From the cell containing the given text, extract its center point as [x, y] coordinate. 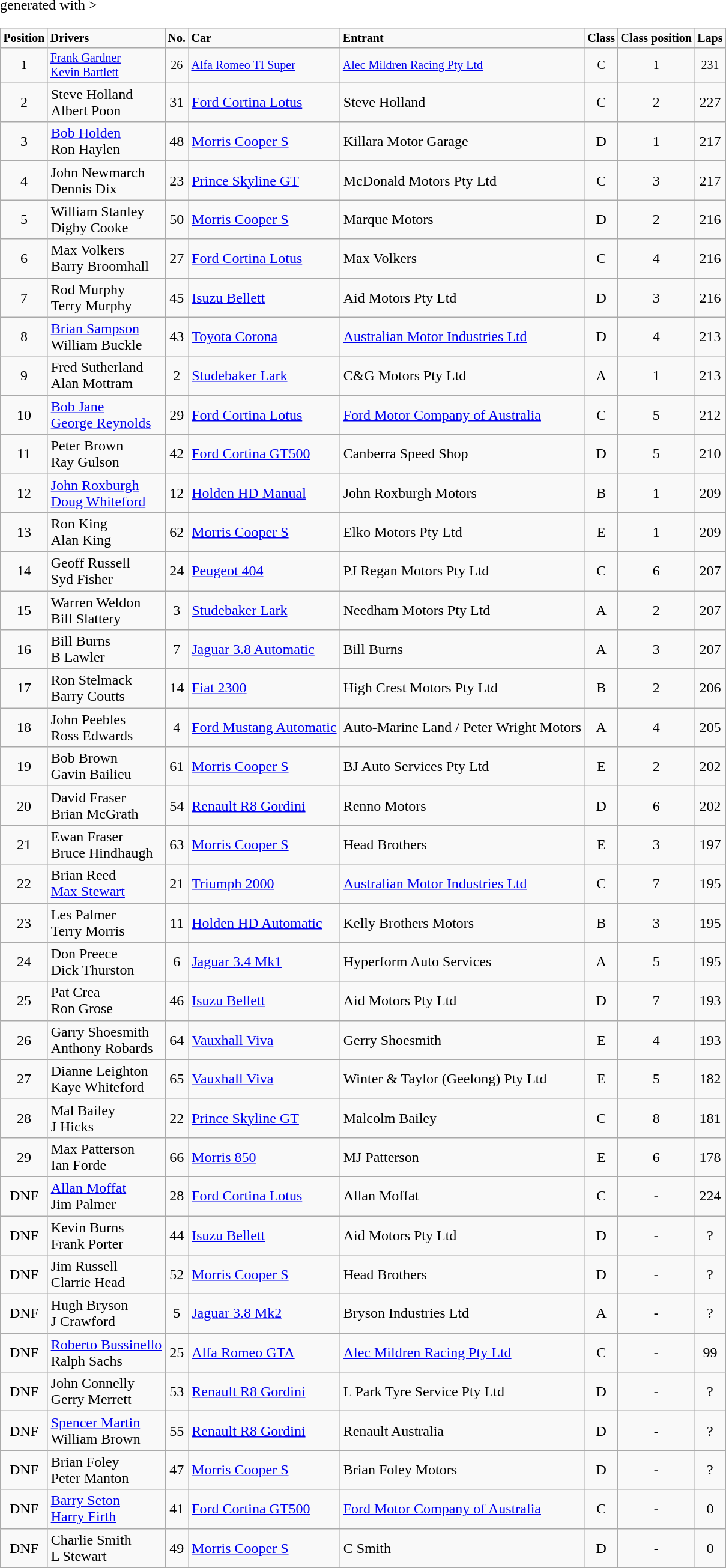
Bob HoldenRon Haylen [106, 142]
49 [177, 1548]
63 [177, 844]
65 [177, 1079]
206 [710, 688]
227 [710, 102]
MJ Patterson [462, 1157]
17 [24, 688]
Alfa Romeo TI Super [264, 65]
64 [177, 1040]
212 [710, 414]
Winter & Taylor (Geelong) Pty Ltd [462, 1079]
Mal BaileyJ Hicks [106, 1118]
Allan Moffat [462, 1196]
C Smith [462, 1548]
Drivers [106, 38]
John PeeblesRoss Edwards [106, 728]
Entrant [462, 38]
Laps [710, 38]
Auto-Marine Land / Peter Wright Motors [462, 728]
Spencer MartinWilliam Brown [106, 1430]
Holden HD Automatic [264, 922]
15 [24, 610]
231 [710, 65]
Jaguar 3.8 Automatic [264, 650]
Brian SampsonWilliam Buckle [106, 336]
50 [177, 220]
Kelly Brothers Motors [462, 922]
John NewmarchDennis Dix [106, 180]
9 [24, 376]
Hyperform Auto Services [462, 962]
42 [177, 454]
Fred SutherlandAlan Mottram [106, 376]
Les PalmerTerry Morris [106, 922]
Bob JaneGeorge Reynolds [106, 414]
Bryson Industries Ltd [462, 1314]
L Park Tyre Service Pty Ltd [462, 1392]
Position [24, 38]
178 [710, 1157]
Class position [656, 38]
Gerry Shoesmith [462, 1040]
43 [177, 336]
Needham Motors Pty Ltd [462, 610]
Car [264, 38]
Bill Burns [462, 650]
224 [710, 1196]
Pat CreaRon Grose [106, 1000]
197 [710, 844]
54 [177, 806]
No. [177, 38]
Toyota Corona [264, 336]
Triumph 2000 [264, 884]
Renno Motors [462, 806]
Geoff RussellSyd Fisher [106, 571]
182 [710, 1079]
44 [177, 1235]
Bill BurnsB Lawler [106, 650]
Holden HD Manual [264, 492]
Steve Holland [462, 102]
Ford Mustang Automatic [264, 728]
Morris 850 [264, 1157]
Brian Foley Motors [462, 1470]
13 [24, 532]
BJ Auto Services Pty Ltd [462, 766]
Brian ReedMax Stewart [106, 884]
Max Volkers [462, 258]
Alfa Romeo GTA [264, 1352]
99 [710, 1352]
Elko Motors Pty Ltd [462, 532]
Max VolkersBarry Broomhall [106, 258]
61 [177, 766]
Jaguar 3.8 Mk2 [264, 1314]
16 [24, 650]
Ron KingAlan King [106, 532]
William StanleyDigby Cooke [106, 220]
Steve HollandAlbert Poon [106, 102]
Hugh BrysonJ Crawford [106, 1314]
Rod MurphyTerry Murphy [106, 298]
Barry SetonHarry Firth [106, 1509]
Brian FoleyPeter Manton [106, 1470]
Malcolm Bailey [462, 1118]
Max PattersonIan Forde [106, 1157]
Canberra Speed Shop [462, 454]
55 [177, 1430]
18 [24, 728]
19 [24, 766]
Frank GardnerKevin Bartlett [106, 65]
John ConnellyGerry Merrett [106, 1392]
John Roxburgh Motors [462, 492]
Garry ShoesmithAnthony Robards [106, 1040]
52 [177, 1274]
Class [602, 38]
31 [177, 102]
Roberto BussinelloRalph Sachs [106, 1352]
Charlie SmithL Stewart [106, 1548]
41 [177, 1509]
Peugeot 404 [264, 571]
Peter BrownRay Gulson [106, 454]
Jim RussellClarrie Head [106, 1274]
PJ Regan Motors Pty Ltd [462, 571]
210 [710, 454]
Renault Australia [462, 1430]
10 [24, 414]
Jaguar 3.4 Mk1 [264, 962]
62 [177, 532]
Killara Motor Garage [462, 142]
Ron StelmackBarry Coutts [106, 688]
John RoxburghDoug Whiteford [106, 492]
Allan MoffatJim Palmer [106, 1196]
McDonald Motors Pty Ltd [462, 180]
David FraserBrian McGrath [106, 806]
Ewan FraserBruce Hindhaugh [106, 844]
47 [177, 1470]
Don PreeceDick Thurston [106, 962]
53 [177, 1392]
High Crest Motors Pty Ltd [462, 688]
45 [177, 298]
Warren WeldonBill Slattery [106, 610]
20 [24, 806]
Fiat 2300 [264, 688]
48 [177, 142]
Dianne LeightonKaye Whiteford [106, 1079]
181 [710, 1118]
46 [177, 1000]
Marque Motors [462, 220]
Bob BrownGavin Bailieu [106, 766]
205 [710, 728]
66 [177, 1157]
Kevin BurnsFrank Porter [106, 1235]
C&G Motors Pty Ltd [462, 376]
